Output the (X, Y) coordinate of the center of the cell containing the given text.  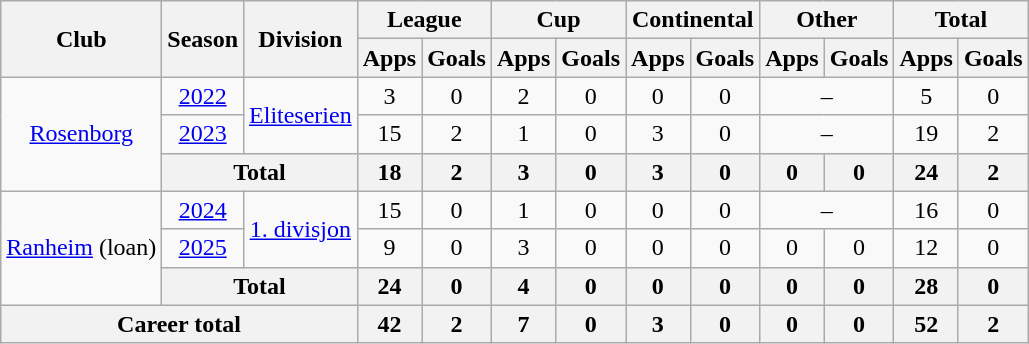
2022 (203, 96)
2024 (203, 210)
Division (301, 39)
42 (389, 324)
Rosenborg (82, 134)
Club (82, 39)
12 (926, 248)
28 (926, 286)
7 (523, 324)
League (424, 20)
52 (926, 324)
Other (827, 20)
Cup (558, 20)
Career total (179, 324)
Continental (693, 20)
Ranheim (loan) (82, 248)
4 (523, 286)
9 (389, 248)
19 (926, 134)
1. divisjon (301, 229)
5 (926, 96)
18 (389, 172)
2025 (203, 248)
Season (203, 39)
Eliteserien (301, 115)
16 (926, 210)
2023 (203, 134)
